Locate the cell with the specified text and output its (X, Y) center coordinate. 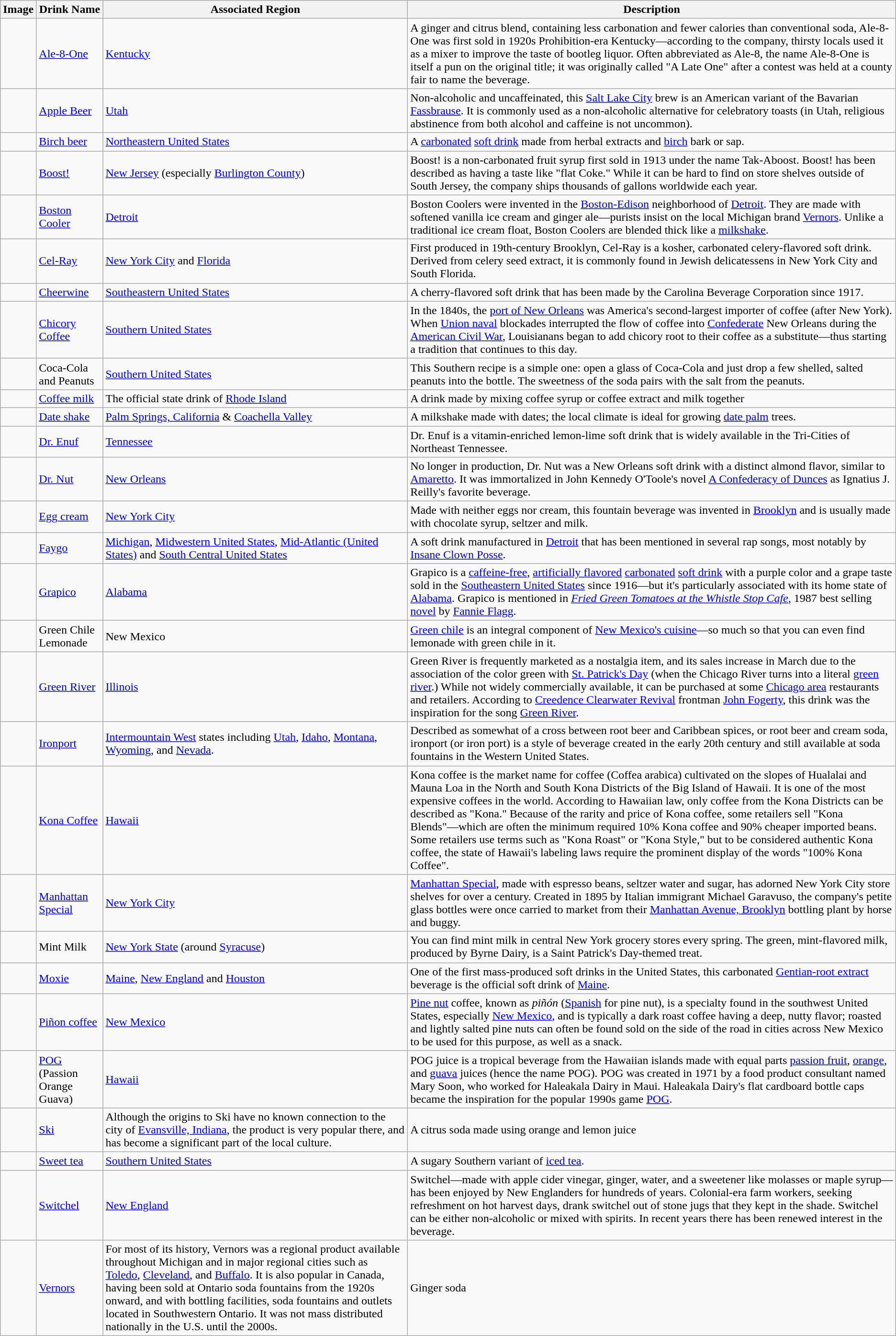
Illinois (256, 687)
Associated Region (256, 10)
Piñon coffee (70, 1022)
Intermountain West states including Utah, Idaho, Montana, Wyoming, and Nevada. (256, 744)
Chicory Coffee (70, 329)
The official state drink of Rhode Island (256, 398)
A carbonated soft drink made from herbal extracts and birch bark or sap. (652, 142)
Detroit (256, 217)
Grapico (70, 592)
Description (652, 10)
Ironport (70, 744)
Boston Cooler (70, 217)
A drink made by mixing coffee syrup or coffee extract and milk together (652, 398)
New Orleans (256, 479)
New England (256, 1205)
Michigan, Midwestern United States, Mid-Atlantic (United States) and South Central United States (256, 548)
Image (18, 10)
Utah (256, 111)
New York State (around Syracuse) (256, 947)
Coca-Cola and Peanuts (70, 374)
POG (Passion Orange Guava) (70, 1079)
Cel-Ray (70, 261)
Boost! (70, 173)
New York City and Florida (256, 261)
Egg cream (70, 517)
A citrus soda made using orange and lemon juice (652, 1130)
Sweet tea (70, 1161)
A milkshake made with dates; the local climate is ideal for growing date palm trees. (652, 417)
Manhattan Special (70, 903)
Maine, New England and Houston (256, 978)
Dr. Nut (70, 479)
Cheerwine (70, 292)
Dr. Enuf is a vitamin-enriched lemon-lime soft drink that is widely available in the Tri-Cities of Northeast Tennessee. (652, 442)
Green chile is an integral component of New Mexico's cuisine—so much so that you can even find lemonade with green chile in it. (652, 636)
Kentucky (256, 54)
Green Chile Lemonade (70, 636)
Moxie (70, 978)
Southeastern United States (256, 292)
Drink Name (70, 10)
Ale-8-One (70, 54)
Palm Springs, California & Coachella Valley (256, 417)
A cherry-flavored soft drink that has been made by the Carolina Beverage Corporation since 1917. (652, 292)
Ginger soda (652, 1288)
A soft drink manufactured in Detroit that has been mentioned in several rap songs, most notably by Insane Clown Posse. (652, 548)
Apple Beer (70, 111)
Kona Coffee (70, 820)
Vernors (70, 1288)
Made with neither eggs nor cream, this fountain beverage was invented in Brooklyn and is usually made with chocolate syrup, seltzer and milk. (652, 517)
Faygo (70, 548)
Alabama (256, 592)
A sugary Southern variant of iced tea. (652, 1161)
Green River (70, 687)
Date shake (70, 417)
Northeastern United States (256, 142)
Switchel (70, 1205)
Coffee milk (70, 398)
Birch beer (70, 142)
Mint Milk (70, 947)
New Jersey (especially Burlington County) (256, 173)
Tennessee (256, 442)
Dr. Enuf (70, 442)
Ski (70, 1130)
One of the first mass-produced soft drinks in the United States, this carbonated Gentian-root extract beverage is the official soft drink of Maine. (652, 978)
